Pinpoint the cell where the given text exists, returning its [X, Y] midpoint coordinate. 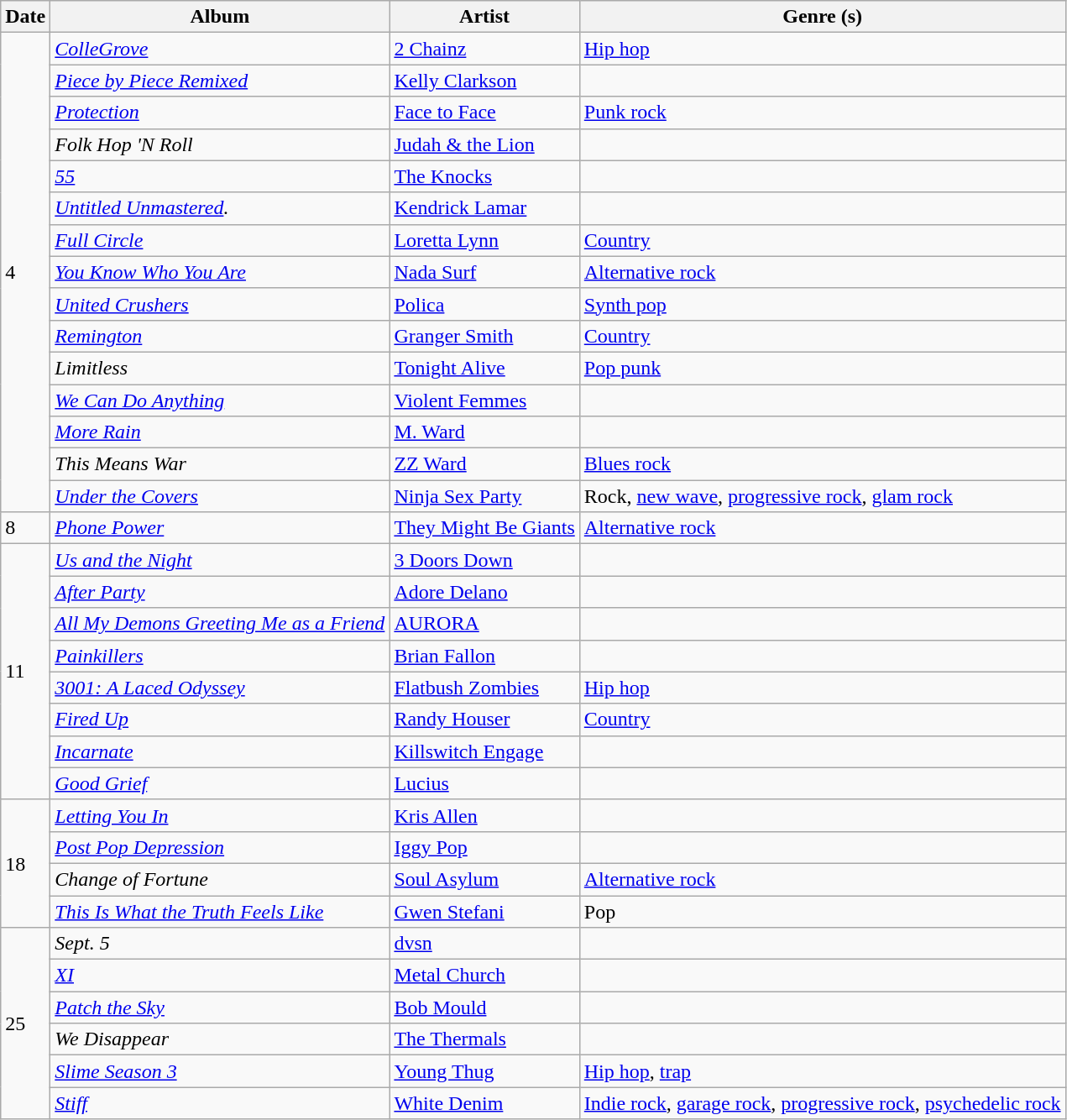
Randy Houser [484, 720]
The Knocks [484, 176]
Hip hop, trap [823, 1071]
Post Pop Depression [220, 847]
Fired Up [220, 720]
Iggy Pop [484, 847]
M. Ward [484, 432]
Us and the Night [220, 560]
Remington [220, 336]
AURORA [484, 624]
2 Chainz [484, 49]
All My Demons Greeting Me as a Friend [220, 624]
Indie rock, garage rock, progressive rock, psychedelic rock [823, 1103]
Painkillers [220, 656]
Gwen Stefani [484, 911]
Kris Allen [484, 815]
Kelly Clarkson [484, 81]
8 [25, 528]
25 [25, 1023]
Date [25, 17]
3001: A Laced Odyssey [220, 688]
White Denim [484, 1103]
Killswitch Engage [484, 751]
Incarnate [220, 751]
Sept. 5 [220, 944]
Violent Femmes [484, 400]
Pop punk [823, 368]
Slime Season 3 [220, 1071]
Granger Smith [484, 336]
We Disappear [220, 1039]
Pop [823, 911]
3 Doors Down [484, 560]
Tonight Alive [484, 368]
Young Thug [484, 1071]
18 [25, 863]
Good Grief [220, 783]
We Can Do Anything [220, 400]
Limitless [220, 368]
Patch the Sky [220, 1007]
This Is What the Truth Feels Like [220, 911]
After Party [220, 592]
Soul Asylum [484, 879]
Polica [484, 304]
55 [220, 176]
Protection [220, 113]
11 [25, 672]
More Rain [220, 432]
Under the Covers [220, 496]
Stiff [220, 1103]
Bob Mould [484, 1007]
dvsn [484, 944]
Full Circle [220, 240]
Adore Delano [484, 592]
Kendrick Lamar [484, 208]
Judah & the Lion [484, 144]
Brian Fallon [484, 656]
Lucius [484, 783]
Loretta Lynn [484, 240]
Letting You In [220, 815]
ColleGrove [220, 49]
Folk Hop 'N Roll [220, 144]
The Thermals [484, 1039]
Change of Fortune [220, 879]
Artist [484, 17]
United Crushers [220, 304]
Synth pop [823, 304]
Metal Church [484, 976]
4 [25, 272]
Album [220, 17]
ZZ Ward [484, 464]
Genre (s) [823, 17]
Punk rock [823, 113]
They Might Be Giants [484, 528]
Blues rock [823, 464]
This Means War [220, 464]
Face to Face [484, 113]
Piece by Piece Remixed [220, 81]
Rock, new wave, progressive rock, glam rock [823, 496]
You Know Who You Are [220, 272]
XI [220, 976]
Untitled Unmastered. [220, 208]
Ninja Sex Party [484, 496]
Nada Surf [484, 272]
Phone Power [220, 528]
Flatbush Zombies [484, 688]
